Extract the (X, Y) coordinate from the center of the cell holding the provided text.  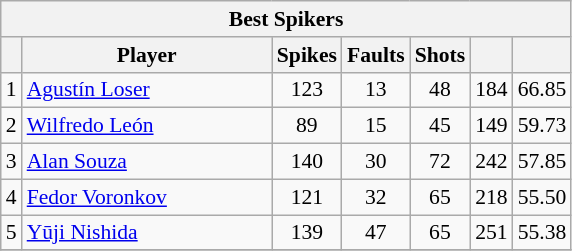
Agustín Loser (147, 90)
47 (376, 233)
Fedor Voronkov (147, 197)
2 (12, 126)
15 (376, 126)
89 (307, 126)
Alan Souza (147, 162)
13 (376, 90)
Best Spikers (286, 19)
3 (12, 162)
57.85 (542, 162)
218 (492, 197)
66.85 (542, 90)
Spikes (307, 55)
242 (492, 162)
184 (492, 90)
72 (440, 162)
1 (12, 90)
251 (492, 233)
55.50 (542, 197)
5 (12, 233)
140 (307, 162)
45 (440, 126)
Shots (440, 55)
Wilfredo León (147, 126)
121 (307, 197)
Faults (376, 55)
59.73 (542, 126)
123 (307, 90)
Yūji Nishida (147, 233)
32 (376, 197)
149 (492, 126)
30 (376, 162)
Player (147, 55)
139 (307, 233)
4 (12, 197)
48 (440, 90)
55.38 (542, 233)
